From the cell containing the given text, extract its center point as (X, Y) coordinate. 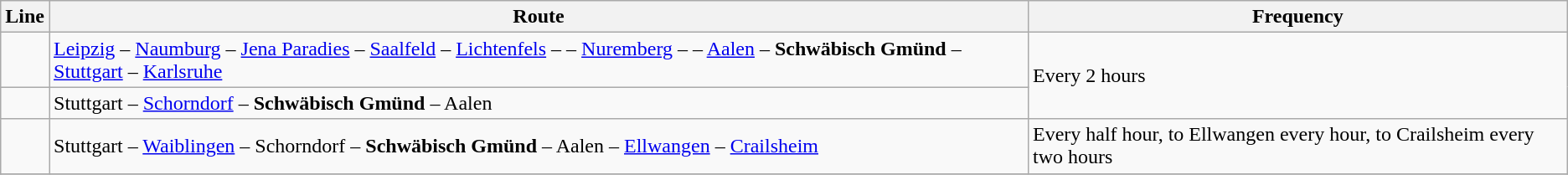
Every 2 hours (1297, 75)
Every half hour, to Ellwangen every hour, to Crailsheim every two hours (1297, 146)
Route (538, 17)
Stuttgart – Schorndorf – Schwäbisch Gmünd – Aalen (538, 103)
Frequency (1297, 17)
Leipzig – Naumburg – Jena Paradies – Saalfeld – Lichtenfels – – Nuremberg – – Aalen – Schwäbisch Gmünd – Stuttgart – Karlsruhe (538, 60)
Line (25, 17)
Stuttgart – Waiblingen – Schorndorf – Schwäbisch Gmünd – Aalen – Ellwangen – Crailsheim (538, 146)
